Return [X, Y] of the center of cell containing provided text 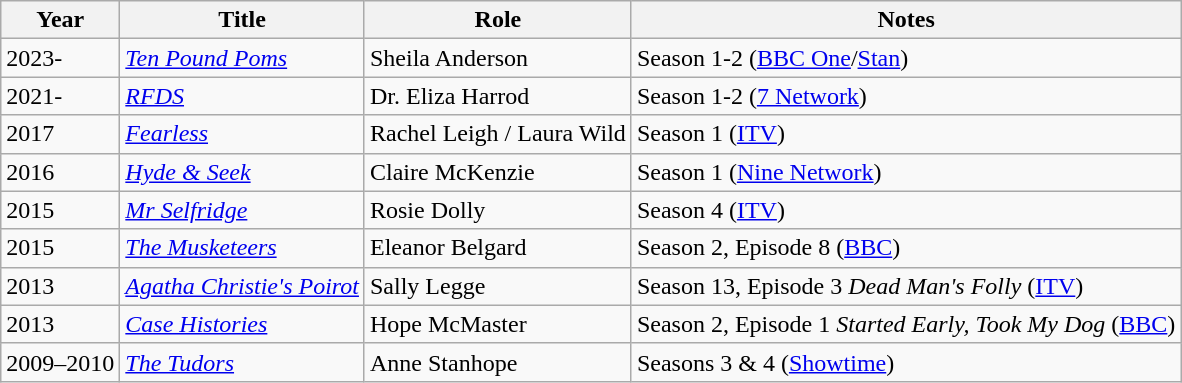
2017 [60, 134]
Season 4 (ITV) [906, 210]
2016 [60, 172]
Hope McMaster [498, 324]
Role [498, 20]
The Musketeers [242, 248]
Claire McKenzie [498, 172]
Season 1-2 (BBC One/Stan) [906, 58]
The Tudors [242, 362]
Sally Legge [498, 286]
Fearless [242, 134]
2009–2010 [60, 362]
Season 13, Episode 3 Dead Man's Folly (ITV) [906, 286]
Agatha Christie's Poirot [242, 286]
Ten Pound Poms [242, 58]
Dr. Eliza Harrod [498, 96]
Seasons 3 & 4 (Showtime) [906, 362]
Case Histories [242, 324]
Year [60, 20]
Notes [906, 20]
Season 1-2 (7 Network) [906, 96]
Sheila Anderson [498, 58]
Mr Selfridge [242, 210]
RFDS [242, 96]
Season 2, Episode 8 (BBC) [906, 248]
Rosie Dolly [498, 210]
Anne Stanhope [498, 362]
2021- [60, 96]
Title [242, 20]
Season 2, Episode 1 Started Early, Took My Dog (BBC) [906, 324]
Hyde & Seek [242, 172]
Season 1 (ITV) [906, 134]
Season 1 (Nine Network) [906, 172]
Rachel Leigh / Laura Wild [498, 134]
2023- [60, 58]
Eleanor Belgard [498, 248]
